Return (x, y) of the center of cell containing provided text 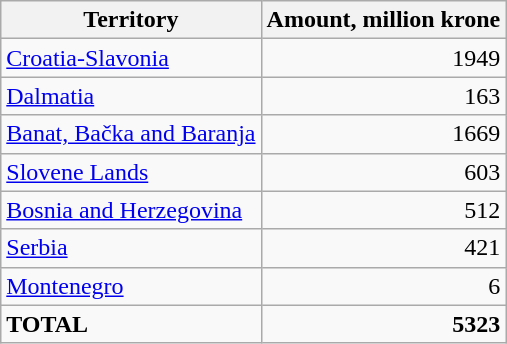
Banat, Bačka and Baranja (131, 134)
Croatia-Slavonia (131, 58)
1669 (384, 134)
421 (384, 248)
Serbia (131, 248)
6 (384, 286)
Territory (131, 20)
Bosnia and Herzegovina (131, 210)
163 (384, 96)
512 (384, 210)
1949 (384, 58)
5323 (384, 324)
Slovene Lands (131, 172)
TOTAL (131, 324)
603 (384, 172)
Montenegro (131, 286)
Dalmatia (131, 96)
Amount, million krone (384, 20)
